Pinpoint the cell where the given text exists, returning its [X, Y] midpoint coordinate. 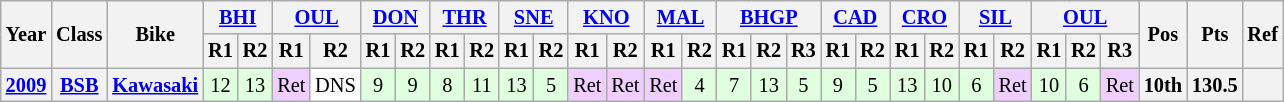
CAD [856, 17]
Ref [1263, 34]
MAL [680, 17]
BHI [238, 17]
Kawasaki [155, 85]
Year [26, 34]
CRO [924, 17]
8 [448, 85]
KNO [606, 17]
Pos [1163, 34]
BSB [79, 85]
2009 [26, 85]
Class [79, 34]
SNE [534, 17]
Pts [1215, 34]
DON [396, 17]
12 [220, 85]
11 [482, 85]
THR [464, 17]
130.5 [1215, 85]
SIL [996, 17]
7 [734, 85]
10th [1163, 85]
DNS [335, 85]
BHGP [769, 17]
Bike [155, 34]
4 [700, 85]
